Extract the [x, y] coordinate from the center of the cell holding the provided text.  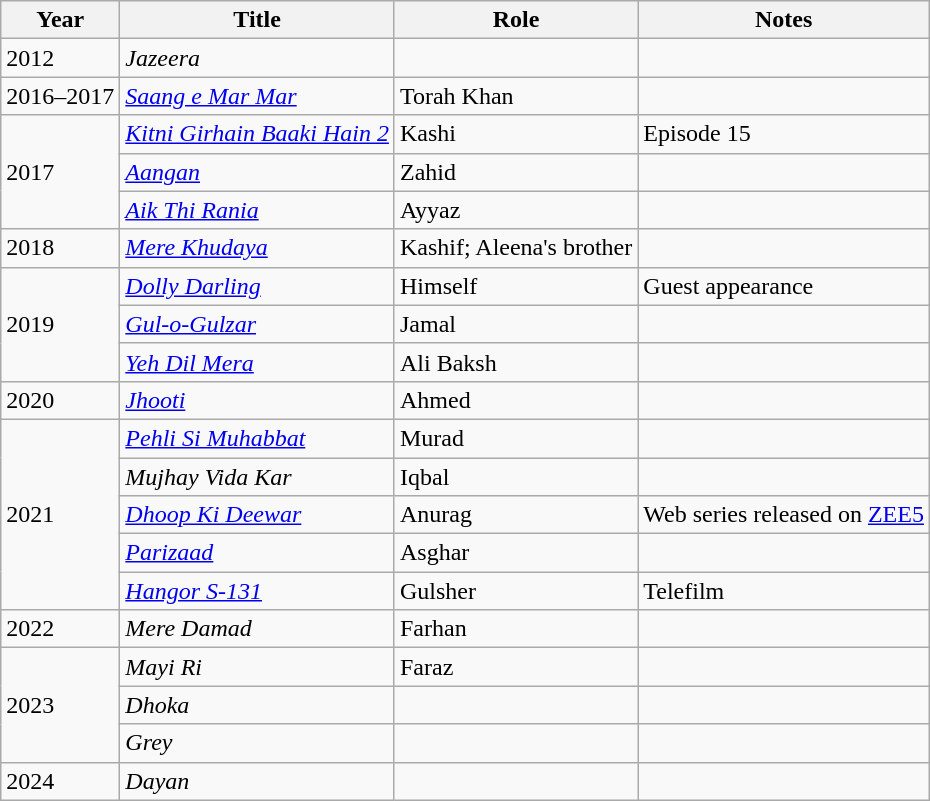
Grey [258, 743]
Dolly Darling [258, 286]
Ali Baksh [516, 362]
2022 [60, 629]
Role [516, 20]
2023 [60, 705]
2017 [60, 172]
Mere Damad [258, 629]
Mere Khudaya [258, 248]
Gulsher [516, 591]
Saang e Mar Mar [258, 96]
Jazeera [258, 58]
Year [60, 20]
Ahmed [516, 400]
Gul-o-Gulzar [258, 324]
Zahid [516, 172]
Asghar [516, 553]
Jhooti [258, 400]
Episode 15 [784, 134]
Aik Thi Rania [258, 210]
2019 [60, 324]
Torah Khan [516, 96]
Kashi [516, 134]
2020 [60, 400]
Dhoop Ki Deewar [258, 515]
Ayyaz [516, 210]
Web series released on ZEE5 [784, 515]
Parizaad [258, 553]
Notes [784, 20]
Guest appearance [784, 286]
Mujhay Vida Kar [258, 477]
Jamal [516, 324]
Kashif; Aleena's brother [516, 248]
Murad [516, 438]
Iqbal [516, 477]
2016–2017 [60, 96]
Pehli Si Muhabbat [258, 438]
2024 [60, 781]
Hangor S-131 [258, 591]
2018 [60, 248]
Anurag [516, 515]
Yeh Dil Mera [258, 362]
2021 [60, 514]
Dayan [258, 781]
Telefilm [784, 591]
Farhan [516, 629]
Aangan [258, 172]
Mayi Ri [258, 667]
Title [258, 20]
Dhoka [258, 705]
Himself [516, 286]
Faraz [516, 667]
Kitni Girhain Baaki Hain 2 [258, 134]
2012 [60, 58]
